Determine the (x, y) coordinate at the center of the cell enclosing the given text.  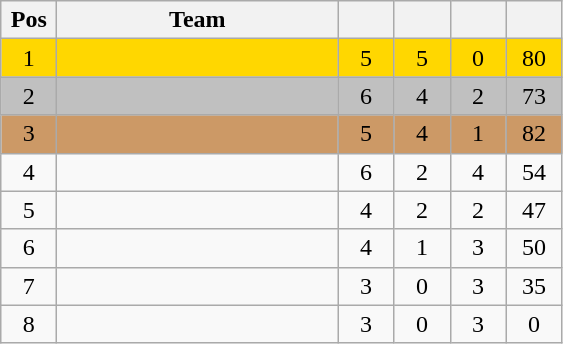
73 (534, 96)
50 (534, 248)
82 (534, 134)
Pos (29, 20)
7 (29, 286)
35 (534, 286)
80 (534, 58)
54 (534, 172)
Team (198, 20)
8 (29, 324)
47 (534, 210)
